Extract the [x, y] coordinate from the center of the cell holding the provided text.  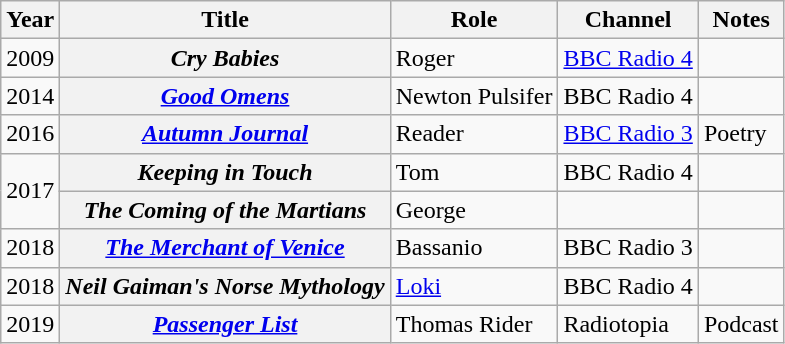
Keeping in Touch [225, 172]
Loki [474, 286]
Tom [474, 172]
Reader [474, 134]
2014 [30, 96]
2017 [30, 191]
2019 [30, 324]
Role [474, 20]
2016 [30, 134]
Notes [741, 20]
Cry Babies [225, 58]
Poetry [741, 134]
Year [30, 20]
The Merchant of Venice [225, 248]
Radiotopia [628, 324]
Autumn Journal [225, 134]
George [474, 210]
Good Omens [225, 96]
Passenger List [225, 324]
Channel [628, 20]
Podcast [741, 324]
2009 [30, 58]
Neil Gaiman's Norse Mythology [225, 286]
Newton Pulsifer [474, 96]
Roger [474, 58]
Thomas Rider [474, 324]
Bassanio [474, 248]
Title [225, 20]
The Coming of the Martians [225, 210]
